Scan for the cell matching the given text and deliver its [X, Y] coordinate at center. 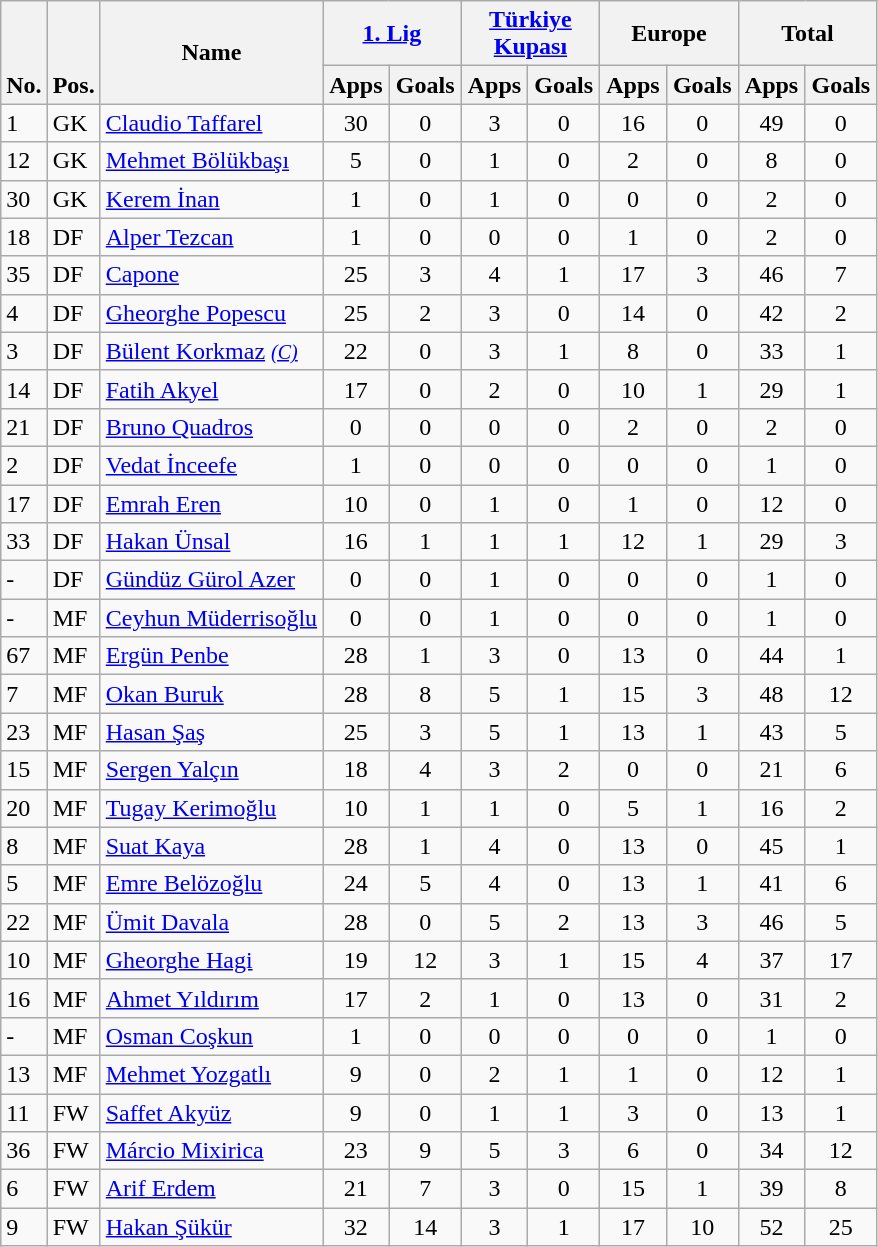
36 [24, 1151]
Tugay Kerimoğlu [211, 808]
31 [772, 998]
Márcio Mixirica [211, 1151]
Emrah Eren [211, 503]
45 [772, 846]
Ergün Penbe [211, 656]
Suat Kaya [211, 846]
Claudio Taffarel [211, 123]
48 [772, 694]
44 [772, 656]
1. Lig [392, 34]
Mehmet Yozgatlı [211, 1074]
67 [24, 656]
Name [211, 52]
Okan Buruk [211, 694]
35 [24, 275]
24 [356, 884]
42 [772, 313]
Capone [211, 275]
20 [24, 808]
19 [356, 960]
Mehmet Bölükbaşı [211, 161]
Hakan Şükür [211, 1227]
Arif Erdem [211, 1189]
39 [772, 1189]
32 [356, 1227]
43 [772, 732]
Osman Coşkun [211, 1036]
Gheorghe Hagi [211, 960]
34 [772, 1151]
Fatih Akyel [211, 389]
11 [24, 1113]
41 [772, 884]
Alper Tezcan [211, 237]
Saffet Akyüz [211, 1113]
Türkiye Kupası [530, 34]
Bruno Quadros [211, 427]
Ümit Davala [211, 922]
Europe [670, 34]
49 [772, 123]
Gündüz Gürol Azer [211, 580]
Ahmet Yıldırım [211, 998]
Sergen Yalçın [211, 770]
52 [772, 1227]
Bülent Korkmaz (C) [211, 351]
Emre Belözoğlu [211, 884]
Ceyhun Müderrisoğlu [211, 618]
37 [772, 960]
Gheorghe Popescu [211, 313]
No. [24, 52]
Total [808, 34]
Vedat İnceefe [211, 465]
Hasan Şaş [211, 732]
Pos. [74, 52]
Hakan Ünsal [211, 542]
Kerem İnan [211, 199]
